Return the (x, y) coordinate for the center point of the cell that contains the specified text.  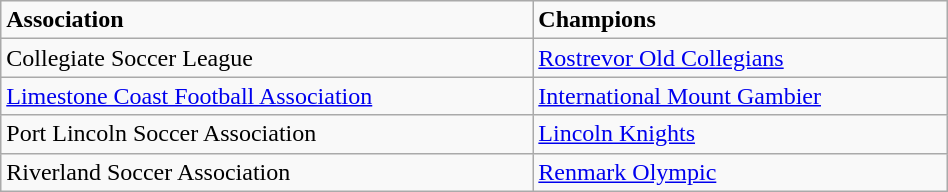
International Mount Gambier (740, 96)
Rostrevor Old Collegians (740, 58)
Lincoln Knights (740, 134)
Champions (740, 20)
Riverland Soccer Association (267, 172)
Renmark Olympic (740, 172)
Collegiate Soccer League (267, 58)
Port Lincoln Soccer Association (267, 134)
Association (267, 20)
Limestone Coast Football Association (267, 96)
